Return (x, y) of the center of cell containing provided text 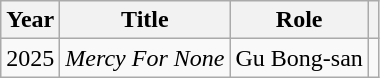
Mercy For None (145, 58)
Role (299, 20)
Year (30, 20)
2025 (30, 58)
Gu Bong-san (299, 58)
Title (145, 20)
